Extract the (x, y) coordinate from the center of the cell holding the provided text.  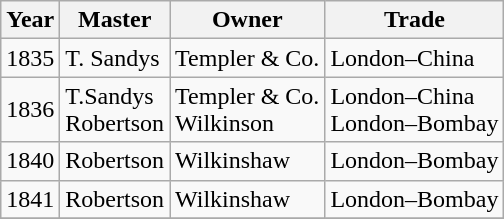
Templer & Co.Wilkinson (248, 110)
London–China (414, 58)
T. Sandys (115, 58)
Owner (248, 20)
1840 (30, 161)
1841 (30, 199)
Year (30, 20)
T.SandysRobertson (115, 110)
1836 (30, 110)
London–ChinaLondon–Bombay (414, 110)
Trade (414, 20)
1835 (30, 58)
Master (115, 20)
Templer & Co. (248, 58)
